Capture the cell that displays the provided text and extract its (X, Y) central coordinate. 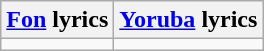
Fon lyrics (58, 20)
Yoruba lyrics (188, 20)
